Capture the cell that displays the provided text and extract its [x, y] central coordinate. 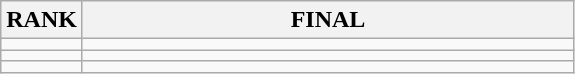
RANK [42, 20]
FINAL [328, 20]
